Return (X, Y) of the center of cell containing provided text 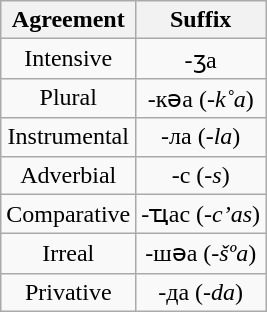
Adverbial (68, 175)
-ҵас (-c’as) (201, 214)
-с (-s) (201, 175)
Privative (68, 292)
Comparative (68, 214)
Agreement (68, 20)
Instrumental (68, 137)
-ла (-la) (201, 137)
Plural (68, 98)
-да (-da) (201, 292)
Irreal (68, 254)
-кәа (-k˚a) (201, 98)
-шәа (-šºa) (201, 254)
-ӡа (201, 59)
Intensive (68, 59)
Suffix (201, 20)
